Determine the (X, Y) coordinate at the center of the cell enclosing the given text.  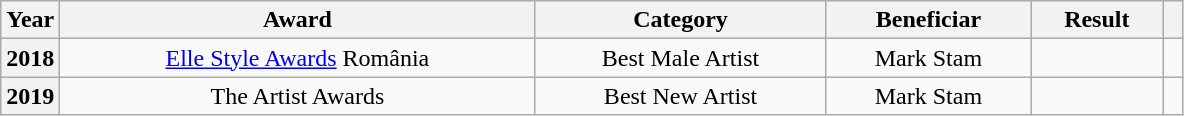
2018 (30, 58)
Beneficiar (928, 20)
Result (1097, 20)
2019 (30, 96)
Award (298, 20)
Elle Style Awards România (298, 58)
Year (30, 20)
The Artist Awards (298, 96)
Best New Artist (680, 96)
Best Male Artist (680, 58)
Category (680, 20)
